Extract the (x, y) coordinate from the center of the cell holding the provided text.  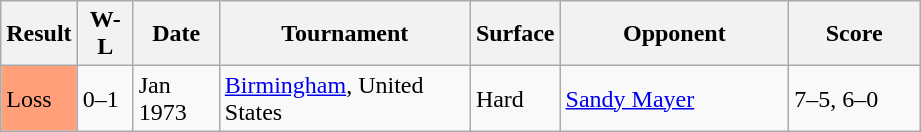
0–1 (105, 98)
Hard (515, 98)
W-L (105, 34)
Opponent (674, 34)
Surface (515, 34)
Sandy Mayer (674, 98)
Date (176, 34)
Tournament (344, 34)
Jan 1973 (176, 98)
7–5, 6–0 (854, 98)
Result (39, 34)
Score (854, 34)
Loss (39, 98)
Birmingham, United States (344, 98)
